Identify which cell holds the provided text, then report its [X, Y] central coordinate. 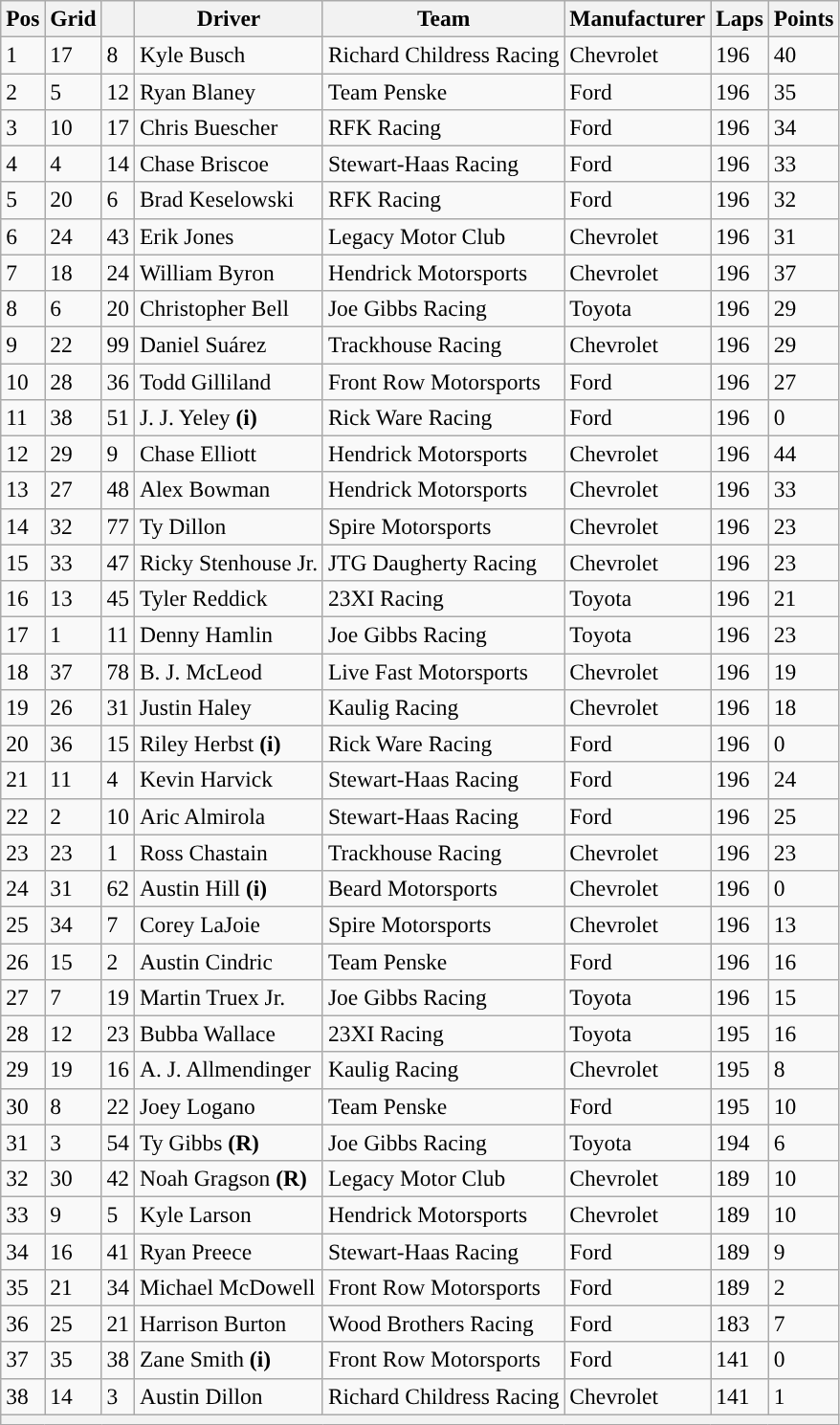
Corey LaJoie [228, 924]
Martin Truex Jr. [228, 997]
Ryan Preece [228, 1251]
41 [118, 1251]
Manufacturer [637, 18]
Chase Briscoe [228, 164]
Kevin Harvick [228, 780]
Ross Chastain [228, 853]
Austin Hill (i) [228, 888]
J. J. Yeley (i) [228, 417]
Wood Brothers Racing [443, 1324]
Team [443, 18]
Austin Dillon [228, 1396]
Erik Jones [228, 236]
William Byron [228, 273]
Brad Keselowski [228, 200]
Tyler Reddick [228, 598]
Driver [228, 18]
78 [118, 671]
183 [741, 1324]
Justin Haley [228, 707]
Chase Elliott [228, 454]
45 [118, 598]
51 [118, 417]
77 [118, 526]
194 [741, 1143]
Points [804, 18]
Beard Motorsports [443, 888]
42 [118, 1178]
Christopher Bell [228, 308]
47 [118, 563]
48 [118, 490]
43 [118, 236]
Riley Herbst (i) [228, 744]
Pos [23, 18]
Bubba Wallace [228, 1034]
Michael McDowell [228, 1287]
40 [804, 55]
Denny Hamlin [228, 635]
A. J. Allmendinger [228, 1070]
B. J. McLeod [228, 671]
Aric Almirola [228, 816]
Chris Buescher [228, 127]
Ty Gibbs (R) [228, 1143]
Ricky Stenhouse Jr. [228, 563]
Ryan Blaney [228, 91]
44 [804, 454]
Noah Gragson (R) [228, 1178]
Daniel Suárez [228, 345]
Laps [741, 18]
Ty Dillon [228, 526]
Austin Cindric [228, 961]
Zane Smith (i) [228, 1360]
62 [118, 888]
Todd Gilliland [228, 381]
Harrison Burton [228, 1324]
Alex Bowman [228, 490]
Joey Logano [228, 1106]
54 [118, 1143]
Grid [73, 18]
JTG Daugherty Racing [443, 563]
99 [118, 345]
Live Fast Motorsports [443, 671]
Kyle Busch [228, 55]
Kyle Larson [228, 1214]
